Provide the [X, Y] coordinate of the cell's center where the given text is located.  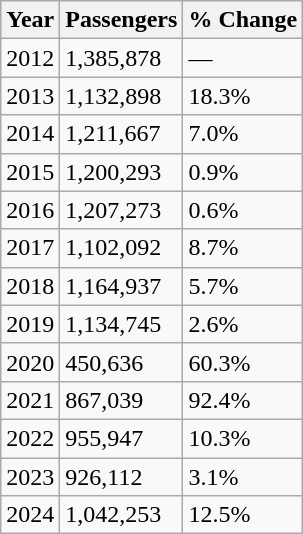
2013 [30, 96]
0.9% [243, 172]
2012 [30, 58]
2022 [30, 438]
1,385,878 [122, 58]
92.4% [243, 400]
1,164,937 [122, 286]
1,102,092 [122, 248]
3.1% [243, 477]
Passengers [122, 20]
955,947 [122, 438]
% Change [243, 20]
60.3% [243, 362]
0.6% [243, 210]
2015 [30, 172]
12.5% [243, 515]
1,207,273 [122, 210]
1,200,293 [122, 172]
2024 [30, 515]
2017 [30, 248]
867,039 [122, 400]
2020 [30, 362]
2016 [30, 210]
2023 [30, 477]
1,132,898 [122, 96]
2019 [30, 324]
8.7% [243, 248]
5.7% [243, 286]
Year [30, 20]
18.3% [243, 96]
1,211,667 [122, 134]
— [243, 58]
2.6% [243, 324]
7.0% [243, 134]
2014 [30, 134]
10.3% [243, 438]
2018 [30, 286]
2021 [30, 400]
1,042,253 [122, 515]
450,636 [122, 362]
926,112 [122, 477]
1,134,745 [122, 324]
